Return the [x, y] coordinate for the center point of the cell that contains the specified text.  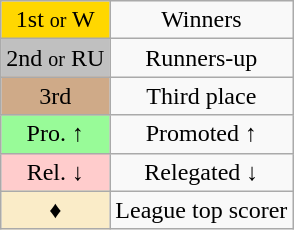
Pro. ↑ [56, 134]
Promoted ↑ [202, 134]
Winners [202, 20]
♦ [56, 210]
3rd [56, 96]
Third place [202, 96]
Relegated ↓ [202, 172]
Runners-up [202, 58]
2nd or RU [56, 58]
Rel. ↓ [56, 172]
League top scorer [202, 210]
1st or W [56, 20]
